Provide the [X, Y] coordinate of the cell's center where the given text is located.  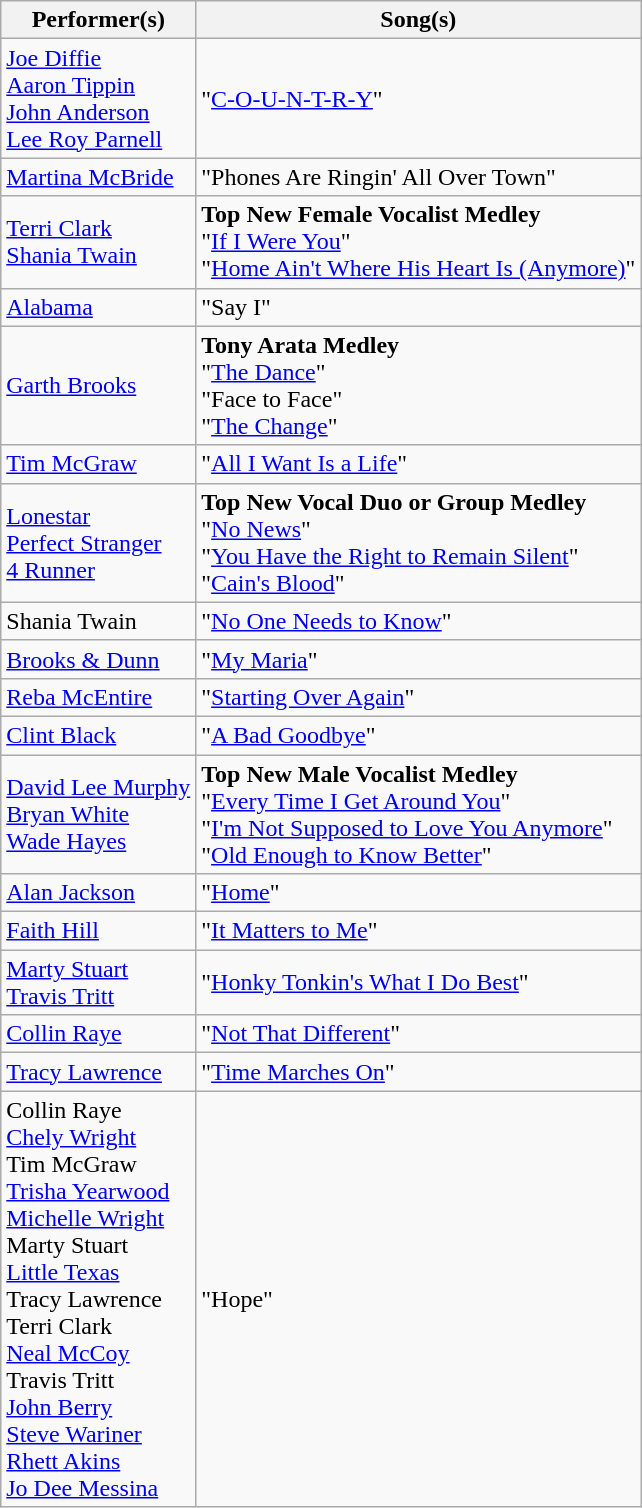
Tim McGraw [98, 464]
Reba McEntire [98, 697]
Song(s) [418, 20]
Martina McBride [98, 177]
Alabama [98, 307]
Clint Black [98, 735]
Top New Vocal Duo or Group Medley"No News""You Have the Right to Remain Silent""Cain's Blood" [418, 542]
"Say I" [418, 307]
Faith Hill [98, 931]
Terri ClarkShania Twain [98, 242]
"A Bad Goodbye" [418, 735]
Garth Brooks [98, 386]
"No One Needs to Know" [418, 621]
Shania Twain [98, 621]
Brooks & Dunn [98, 659]
LonestarPerfect Stranger4 Runner [98, 542]
Performer(s) [98, 20]
"Not That Different" [418, 1034]
"All I Want Is a Life" [418, 464]
"C-O-U-N-T-R-Y" [418, 98]
Tony Arata Medley"The Dance""Face to Face""The Change" [418, 386]
Top New Male Vocalist Medley"Every Time I Get Around You""I'm Not Supposed to Love You Anymore""Old Enough to Know Better" [418, 814]
"My Maria" [418, 659]
Alan Jackson [98, 893]
Collin Raye [98, 1034]
Top New Female Vocalist Medley"If I Were You""Home Ain't Where His Heart Is (Anymore)" [418, 242]
"Hope" [418, 1299]
"Home" [418, 893]
"Phones Are Ringin' All Over Town" [418, 177]
Marty StuartTravis Tritt [98, 982]
"It Matters to Me" [418, 931]
David Lee MurphyBryan WhiteWade Hayes [98, 814]
"Starting Over Again" [418, 697]
"Honky Tonkin's What I Do Best" [418, 982]
Tracy Lawrence [98, 1072]
Joe DiffieAaron TippinJohn AndersonLee Roy Parnell [98, 98]
"Time Marches On" [418, 1072]
